From the cell containing the given text, extract its center point as [x, y] coordinate. 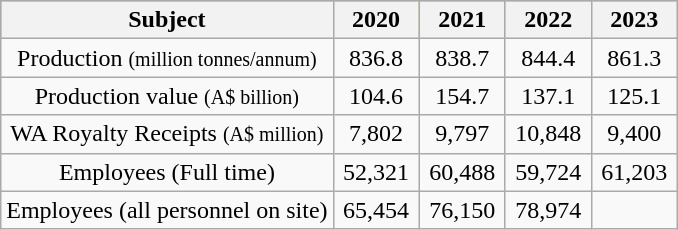
104.6 [376, 96]
78,974 [548, 210]
137.1 [548, 96]
10,848 [548, 134]
65,454 [376, 210]
2021 [462, 20]
Employees (all personnel on site) [167, 210]
52,321 [376, 172]
Production value (A$ billion) [167, 96]
61,203 [634, 172]
125.1 [634, 96]
9,400 [634, 134]
76,150 [462, 210]
2022 [548, 20]
2020 [376, 20]
154.7 [462, 96]
844.4 [548, 58]
838.7 [462, 58]
Production (million tonnes/annum) [167, 58]
9,797 [462, 134]
WA Royalty Receipts (A$ million) [167, 134]
2023 [634, 20]
59,724 [548, 172]
Subject [167, 20]
861.3 [634, 58]
60,488 [462, 172]
836.8 [376, 58]
Employees (Full time) [167, 172]
7,802 [376, 134]
